Detect which cell encompasses the target text, then output its (X, Y) center coordinate. 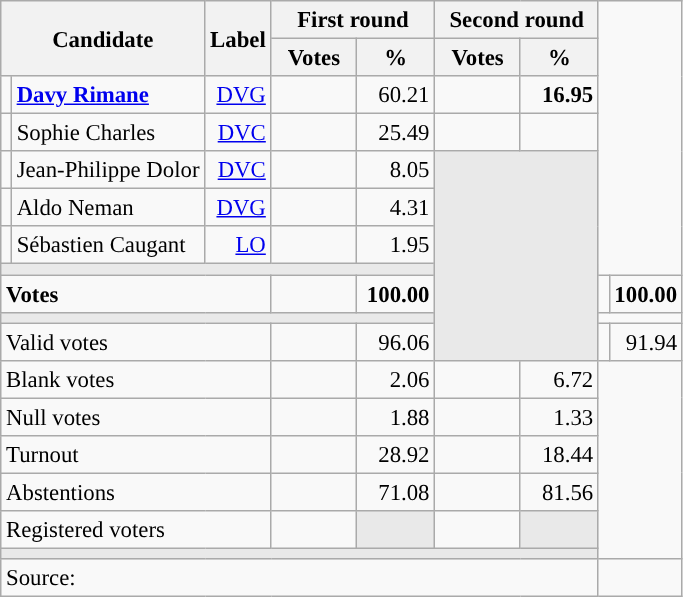
25.49 (396, 133)
91.94 (646, 342)
Registered voters (136, 530)
71.08 (396, 492)
2.06 (396, 379)
Candidate (103, 38)
1.88 (396, 417)
81.56 (559, 492)
8.05 (396, 170)
18.44 (559, 455)
1.33 (559, 417)
Blank votes (136, 379)
60.21 (396, 95)
Sébastien Caugant (108, 245)
LO (238, 245)
First round (353, 20)
Abstentions (136, 492)
28.92 (396, 455)
Source: (300, 578)
Turnout (136, 455)
Valid votes (136, 342)
Aldo Neman (108, 208)
96.06 (396, 342)
Jean-Philippe Dolor (108, 170)
Null votes (136, 417)
Davy Rimane (108, 95)
Second round (517, 20)
16.95 (559, 95)
6.72 (559, 379)
Sophie Charles (108, 133)
Label (238, 38)
4.31 (396, 208)
1.95 (396, 245)
